For the text-containing cell, return its midpoint in (x, y) coordinate format. 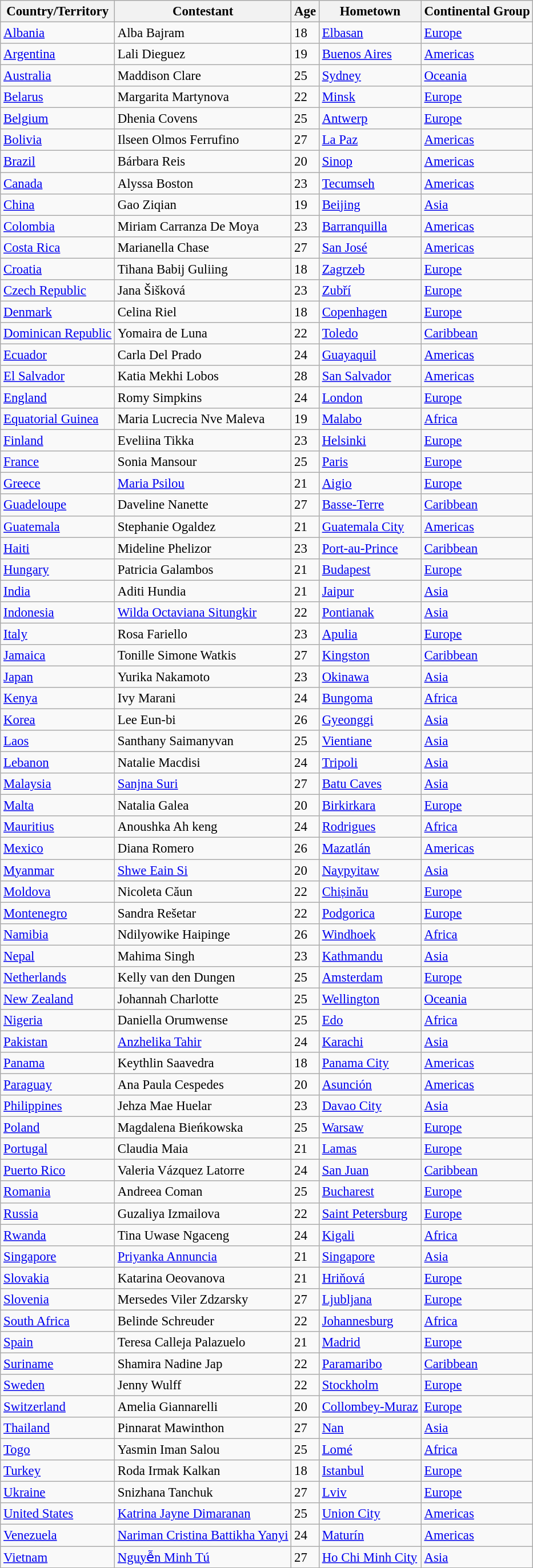
Puerto Rico (58, 1171)
Alyssa Boston (203, 183)
Magdalena Bieńkowska (203, 1128)
Ljubljana (370, 1300)
Carla Del Prado (203, 355)
Roda Irmak Kalkan (203, 1471)
Maturín (370, 1535)
Union City (370, 1514)
Venezuela (58, 1535)
Mersedes Viler Zdzarsky (203, 1300)
Nariman Cristina Battikha Yanyi (203, 1535)
Hriňová (370, 1278)
Tina Uwase Ngaceng (203, 1235)
Jehza Mae Huelar (203, 1106)
Colombia (58, 226)
Natalie Macdisi (203, 763)
Rosa Fariello (203, 634)
Kigali (370, 1235)
Amsterdam (370, 978)
Wilda Octaviana Situngkir (203, 613)
Minsk (370, 97)
Suriname (58, 1364)
Ukraine (58, 1493)
Canada (58, 183)
Sydney (370, 76)
Kingston (370, 656)
Diana Romero (203, 849)
Belinde Schreuder (203, 1321)
Malaysia (58, 784)
Paris (370, 462)
Country/Territory (58, 11)
Sinop (370, 162)
Beijing (370, 204)
Amelia Giannarelli (203, 1407)
Shwe Eain Si (203, 870)
Maria Lucrecia Nve Maleva (203, 419)
Lee Eun-bi (203, 720)
Rwanda (58, 1235)
Sandra Rešetar (203, 913)
Portugal (58, 1149)
Priyanka Annuncia (203, 1256)
Anoushka Ah keng (203, 827)
Copenhagen (370, 312)
Laos (58, 741)
Katia Mekhi Lobos (203, 376)
Snizhana Tanchuk (203, 1493)
Bárbara Reis (203, 162)
Wellington (370, 999)
Switzerland (58, 1407)
Belarus (58, 97)
Budapest (370, 569)
Nan (370, 1428)
Birkirkara (370, 806)
Ivy Marani (203, 698)
Turkey (58, 1471)
El Salvador (58, 376)
South Africa (58, 1321)
Johannah Charlotte (203, 999)
Sweden (58, 1385)
Zubří (370, 291)
Finland (58, 441)
India (58, 591)
Teresa Calleja Palazuelo (203, 1342)
Hungary (58, 569)
Panama (58, 1063)
Helsinki (370, 441)
Yurika Nakamoto (203, 677)
Belgium (58, 119)
Ndilyowike Haipinge (203, 934)
Antwerp (370, 119)
Elbasan (370, 33)
Buenos Aires (370, 54)
Panama City (370, 1063)
Lomé (370, 1450)
Tripoli (370, 763)
Indonesia (58, 613)
Greece (58, 484)
Poland (58, 1128)
Shamira Nadine Jap (203, 1364)
Maddison Clare (203, 76)
Mauritius (58, 827)
Naypyitaw (370, 870)
Patricia Galambos (203, 569)
Dominican Republic (58, 333)
Montenegro (58, 913)
Thailand (58, 1428)
Keythlin Saavedra (203, 1063)
Barranquilla (370, 226)
Jenny Wulff (203, 1385)
Italy (58, 634)
Philippines (58, 1106)
Pakistan (58, 1042)
Pontianak (370, 613)
Jana Šišková (203, 291)
Lamas (370, 1149)
Basse-Terre (370, 505)
Romania (58, 1192)
Margarita Martynova (203, 97)
Alba Bajram (203, 33)
Apulia (370, 634)
London (370, 398)
Albania (58, 33)
Bungoma (370, 698)
Daniella Orumwense (203, 1020)
Jamaica (58, 656)
Namibia (58, 934)
Yasmin Iman Salou (203, 1450)
Kelly van den Dungen (203, 978)
Toledo (370, 333)
Spain (58, 1342)
Paraguay (58, 1085)
Mahima Singh (203, 956)
Guatemala (58, 526)
Guayaquil (370, 355)
Brazil (58, 162)
Bolivia (58, 140)
Ho Chi Minh City (370, 1557)
Stockholm (370, 1385)
Vientiane (370, 741)
Rodrigues (370, 827)
Davao City (370, 1106)
Yomaira de Luna (203, 333)
Equatorial Guinea (58, 419)
Ilseen Olmos Ferrufino (203, 140)
Anzhelika Tahir (203, 1042)
Malta (58, 806)
France (58, 462)
Windhoek (370, 934)
Lviv (370, 1493)
La Paz (370, 140)
Vietnam (58, 1557)
Edo (370, 1020)
Saint Petersburg (370, 1213)
Continental Group (477, 11)
Mideline Phelizor (203, 548)
Guadeloupe (58, 505)
San Salvador (370, 376)
Claudia Maia (203, 1149)
Australia (58, 76)
Ana Paula Cespedes (203, 1085)
China (58, 204)
Miriam Carranza De Moya (203, 226)
Malabo (370, 419)
Denmark (58, 312)
San José (370, 247)
England (58, 398)
Mexico (58, 849)
Batu Caves (370, 784)
Ecuador (58, 355)
Tihana Babij Guliing (203, 269)
Natalia Galea (203, 806)
Nepal (58, 956)
Netherlands (58, 978)
Tonille Simone Watkis (203, 656)
Togo (58, 1450)
Marianella Chase (203, 247)
Pinnarat Mawinthon (203, 1428)
Mazatlán (370, 849)
Santhany Saimanyvan (203, 741)
Tecumseh (370, 183)
Korea (58, 720)
Collombey-Muraz (370, 1407)
Katrina Jayne Dimaranan (203, 1514)
Slovenia (58, 1300)
Podgorica (370, 913)
Paramaribo (370, 1364)
Asunción (370, 1085)
Lebanon (58, 763)
Haiti (58, 548)
Karachi (370, 1042)
Contestant (203, 11)
Katarina Oeovanova (203, 1278)
Japan (58, 677)
Port-au-Prince (370, 548)
Guatemala City (370, 526)
Sanjna Suri (203, 784)
Dhenia Covens (203, 119)
Kathmandu (370, 956)
Stephanie Ogaldez (203, 526)
Gyeonggi (370, 720)
28 (305, 376)
Aigio (370, 484)
Hometown (370, 11)
Valeria Vázquez Latorre (203, 1171)
Romy Simpkins (203, 398)
Russia (58, 1213)
Nicoleta Căun (203, 891)
Daveline Nanette (203, 505)
Istanbul (370, 1471)
Chișinău (370, 891)
New Zealand (58, 999)
Myanmar (58, 870)
Age (305, 11)
Madrid (370, 1342)
Andreea Coman (203, 1192)
Slovakia (58, 1278)
Zagrzeb (370, 269)
Johannesburg (370, 1321)
Kenya (58, 698)
Warsaw (370, 1128)
Gao Ziqian (203, 204)
Jaipur (370, 591)
Maria Psilou (203, 484)
Bucharest (370, 1192)
Moldova (58, 891)
San Juan (370, 1171)
United States (58, 1514)
Sonia Mansour (203, 462)
Czech Republic (58, 291)
Eveliina Tikka (203, 441)
Aditi Hundia (203, 591)
Costa Rica (58, 247)
Celina Riel (203, 312)
Argentina (58, 54)
Croatia (58, 269)
Guzaliya Izmailova (203, 1213)
Nguyễn Minh Tú (203, 1557)
Nigeria (58, 1020)
Okinawa (370, 677)
Lali Dieguez (203, 54)
